Capture the cell that displays the provided text and extract its [X, Y] central coordinate. 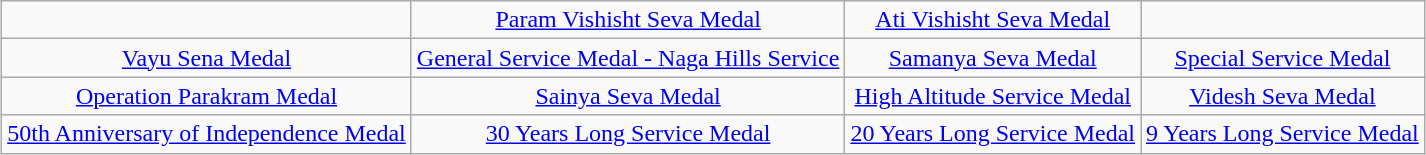
20 Years Long Service Medal [993, 134]
Samanya Seva Medal [993, 58]
Special Service Medal [1283, 58]
Vayu Sena Medal [207, 58]
Ati Vishisht Seva Medal [993, 20]
Param Vishisht Seva Medal [628, 20]
High Altitude Service Medal [993, 96]
General Service Medal - Naga Hills Service [628, 58]
Videsh Seva Medal [1283, 96]
50th Anniversary of Independence Medal [207, 134]
Sainya Seva Medal [628, 96]
Operation Parakram Medal [207, 96]
30 Years Long Service Medal [628, 134]
9 Years Long Service Medal [1283, 134]
